Find where the given text appears and provide that cell's center as (X, Y) coordinate. 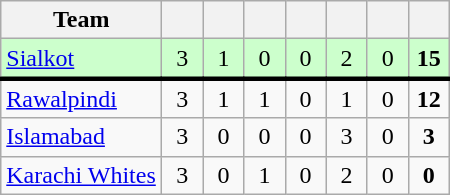
Team (82, 20)
15 (428, 59)
12 (428, 98)
Islamabad (82, 137)
Rawalpindi (82, 98)
Karachi Whites (82, 175)
Sialkot (82, 59)
